From the cell containing the given text, extract its center point as [x, y] coordinate. 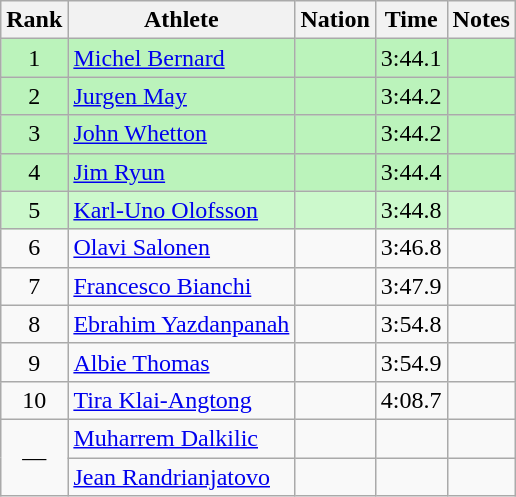
Nation [335, 20]
Ebrahim Yazdanpanah [182, 324]
John Whetton [182, 134]
7 [34, 286]
8 [34, 324]
4:08.7 [411, 400]
Muharrem Dalkilic [182, 438]
3:47.9 [411, 286]
4 [34, 172]
Jurgen May [182, 96]
Notes [481, 20]
3:44.1 [411, 58]
3:54.9 [411, 362]
Michel Bernard [182, 58]
2 [34, 96]
Albie Thomas [182, 362]
Rank [34, 20]
9 [34, 362]
3 [34, 134]
Francesco Bianchi [182, 286]
Olavi Salonen [182, 248]
Tira Klai-Angtong [182, 400]
— [34, 457]
5 [34, 210]
3:54.8 [411, 324]
3:44.4 [411, 172]
1 [34, 58]
3:44.8 [411, 210]
Athlete [182, 20]
Karl-Uno Olofsson [182, 210]
Jean Randrianjatovo [182, 477]
3:46.8 [411, 248]
Jim Ryun [182, 172]
10 [34, 400]
Time [411, 20]
6 [34, 248]
